Return (x, y) of the center of cell containing provided text 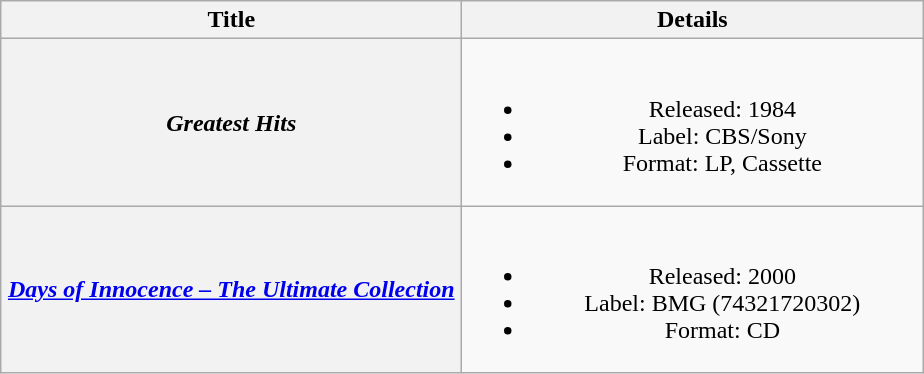
Days of Innocence – The Ultimate Collection (232, 290)
Released: 2000Label: BMG (74321720302)Format: CD (692, 290)
Details (692, 20)
Released: 1984Label: CBS/SonyFormat: LP, Cassette (692, 122)
Title (232, 20)
Greatest Hits (232, 122)
